Determine the (X, Y) coordinate at the center of the cell enclosing the given text.  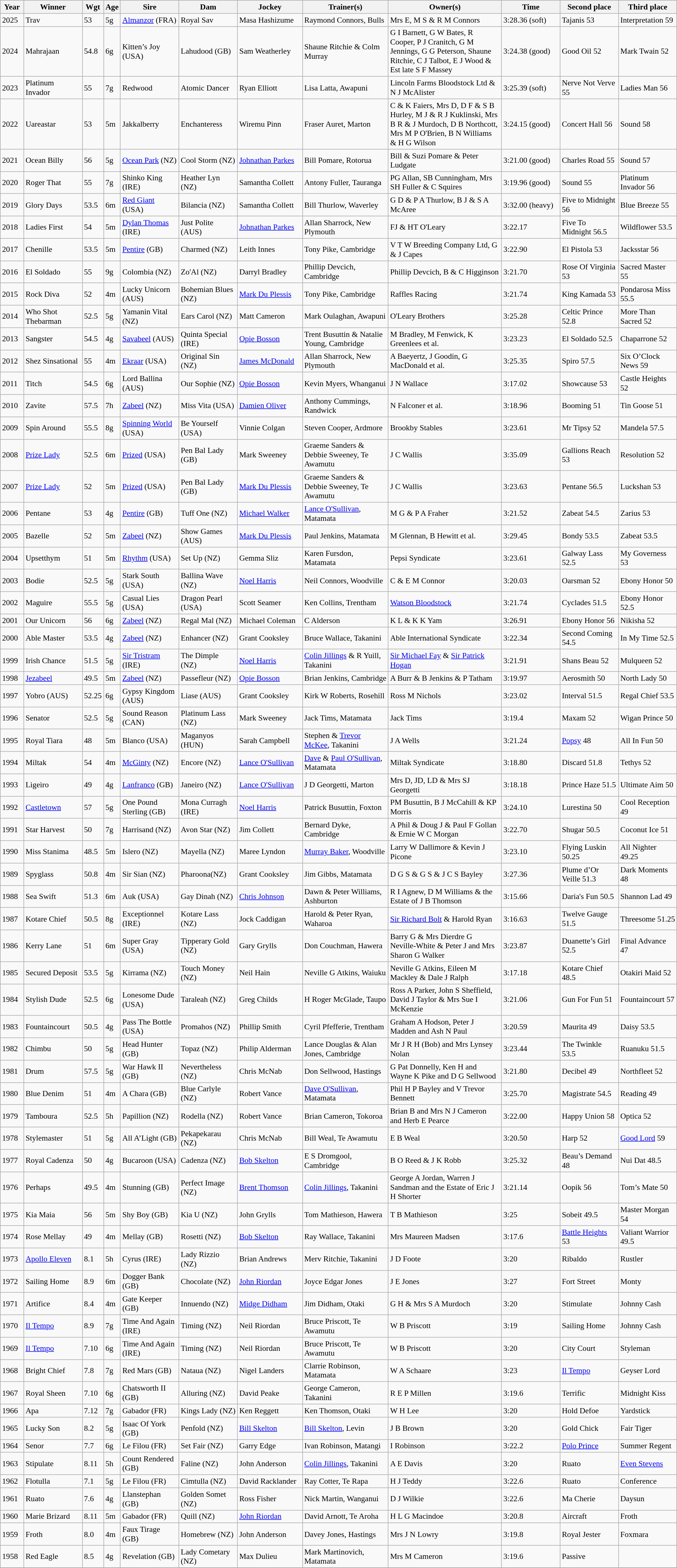
Ears Carol (NZ) (208, 317)
Tin Goose 51 (648, 406)
Raymond Connors, Bulls (345, 20)
Five To Midnight 56.5 (589, 227)
3:23.02 (531, 696)
G Pat Donnelly, Ken H and Wayne K Pike and D G Sellwood (445, 1072)
Mark Martinovich, Matamata (345, 1556)
J A Wells (445, 740)
Phillip Devcich, Cambridge (345, 272)
Irish Chance (53, 661)
1979 (12, 1116)
Mrs D, JD, LD & Mrs SJ Georgetti (445, 785)
3:24.10 (531, 807)
Prince Haze 51.5 (589, 785)
Taraleah (NZ) (208, 1000)
Almanzor (FRA) (150, 20)
3:23.23 (531, 339)
Bondy 53.5 (589, 536)
Ballina Wave (NZ) (208, 580)
7.8 (93, 1371)
All Nighter 49.25 (648, 852)
T B Mathieson (445, 1215)
Gate Keeper (GB) (150, 1304)
Ocean Park (NZ) (150, 161)
Chimbu (53, 1049)
Sound 58 (648, 124)
2018 (12, 227)
King Kamada 53 (589, 294)
Upsetthym (53, 558)
Royal Sheen (53, 1393)
Raffles Racing (445, 294)
Roger That (53, 182)
2013 (12, 339)
7.7 (93, 1446)
Jock Caddigan (270, 919)
Don Couchman, Hawera (345, 946)
8.4 (93, 1304)
3:19.8 (531, 1534)
Brian Andrews (270, 1259)
Kerry Lane (53, 946)
Harp 52 (589, 1138)
Wildflower 53.5 (648, 227)
Castletown (53, 807)
Alluring (NZ) (208, 1393)
Ma Cherie (589, 1499)
Mrs Maureen Madsen (445, 1237)
Platinum Invador 56 (648, 182)
Murray Baker, Woodville (345, 852)
3:18.18 (531, 785)
1993 (12, 785)
2006 (12, 514)
Chris Johnson (270, 896)
Ken Collins, Trentham (345, 603)
Polo Prince (589, 1446)
Ruanuku 51.5 (648, 1049)
Miss Stanima (53, 852)
J B Brown (445, 1429)
Maguire (53, 603)
Tom Mathieson, Hawera (345, 1215)
E S Dromgool, Cambridge (345, 1161)
Conference (648, 1481)
Senator (53, 718)
3:19 (531, 1326)
Miltak Syndicate (445, 763)
Bohemian Blues (NZ) (208, 294)
Homebrew (NZ) (208, 1534)
Jockey (270, 7)
Sir Tristram (IRE) (150, 661)
1991 (12, 830)
El Soldado 52.5 (589, 339)
Good Oil 52 (589, 51)
2009 (12, 428)
Jezabeel (53, 678)
John Grylls (270, 1215)
Michael Walker (270, 514)
Decibel 49 (589, 1072)
Kitten’s Joy (USA) (150, 51)
2025 (12, 20)
Bill Skelton, Levin (345, 1429)
Sacred Master 55 (648, 272)
Ebony Honor 52.5 (648, 603)
Phil H P Bayley and V Trevor Bennett (445, 1094)
Stephen & Trevor McKee, Takanini (345, 740)
FJ & HT O'Leary (445, 227)
54.8 (93, 51)
3:20.03 (531, 580)
3:21.52 (531, 514)
Booming 51 (589, 406)
Maxam 52 (589, 718)
Islero (NZ) (150, 852)
Perhaps (53, 1188)
David Arnott, Te Aroha (345, 1517)
Marie Brizard (53, 1517)
2017 (12, 250)
1967 (12, 1393)
Chenille (53, 250)
Our Unicorn (53, 620)
Kotare Chief (53, 919)
2011 (12, 383)
Lurestina 50 (589, 807)
Ladies Man 56 (648, 88)
3:21.24 (531, 740)
Lord Ballina (AUS) (150, 383)
1983 (12, 1027)
McGinty (NZ) (150, 763)
Daisy 53.5 (648, 1027)
Merv Ritchie, Takanini (345, 1259)
1965 (12, 1429)
Star Harvest (53, 830)
Sound 57 (648, 161)
Nui Dat 48.5 (648, 1161)
Pentane 56.5 (589, 487)
Platinum Lass (NZ) (208, 718)
The Dimple (NZ) (208, 661)
Touch Money (NZ) (208, 973)
1997 (12, 696)
Cyclades 51.5 (589, 603)
3:28.36 (soft) (531, 20)
Sobeit 49.5 (589, 1215)
Jakkalberry (150, 124)
Bill Weal, Te Awamutu (345, 1138)
Regal Chief 53.5 (648, 696)
War Hawk II (GB) (150, 1072)
Spiro 57.5 (589, 361)
Six O’Clock News 59 (648, 361)
1984 (12, 1000)
Count Rendered (GB) (150, 1464)
Terrific (589, 1393)
3:23.63 (531, 487)
Red Eagle (53, 1556)
Gold Chick (589, 1429)
Sarah Campbell (270, 740)
Dave & Paul O'Sullivan, Matamata (345, 763)
Titch (53, 383)
Auk (USA) (150, 896)
Threesome 51.25 (648, 919)
Age (112, 7)
Concert Hall 56 (589, 124)
1995 (12, 740)
3:35.09 (531, 455)
Jim Gibbs, Matamata (345, 875)
M Bradley, M Fenwick, K Greenlees et al. (445, 339)
Royal Cadenza (53, 1161)
3:19.97 (531, 678)
3:25.70 (531, 1094)
2022 (12, 124)
2019 (12, 205)
Revelation (GB) (150, 1556)
Savabeel (AUS) (150, 339)
Optica 52 (648, 1116)
My Governess 53 (648, 558)
PM Busuttin, B J McCahill & KP Morris (445, 807)
1978 (12, 1138)
1986 (12, 946)
3:32.00 (heavy) (531, 205)
Davey Jones, Hastings (345, 1534)
Stark South (USA) (150, 580)
Trav (53, 20)
Trent Busuttin & Natalie Young, Cambridge (345, 339)
Jim Didham, Otaki (345, 1304)
Jim Collett (270, 830)
Maganyos (HUN) (208, 740)
48 (93, 740)
Artifice (53, 1304)
Zarius 53 (648, 514)
Be Yourself (USA) (208, 428)
Sir Michael Fay & Sir Patrick Hogan (445, 661)
Bruce Wallace, Takanini (345, 638)
Bazelle (53, 536)
3:19.96 (good) (531, 182)
1985 (12, 973)
2014 (12, 317)
Ray Cotter, Te Rapa (345, 1481)
Brent Thomson (270, 1188)
1977 (12, 1161)
Shez Sinsational (53, 361)
Pondarosa Miss 55.5 (648, 294)
Bernard Dyke, Cambridge (345, 830)
Popsy 48 (589, 740)
V T W Breeding Company Ltd, G & J Capes (445, 250)
I Robinson (445, 1446)
Quill (NZ) (208, 1517)
Nevertheless (NZ) (208, 1072)
J E Jones (445, 1281)
All A’Light (GB) (150, 1138)
Nigel Landers (270, 1371)
Pepsi Syndicate (445, 558)
Passefleur (NZ) (208, 678)
B O Reed & J K Robb (445, 1161)
R I Agnew, D M Williams & the Estate of J B Thomson (445, 896)
Watson Bloodstock (445, 603)
Michael Coleman (270, 620)
Ekraar (USA) (150, 361)
Quinta Special (IRE) (208, 339)
Larry W Dallimore & Kevin J Picone (445, 852)
1962 (12, 1481)
Kings Lady (NZ) (208, 1411)
8.1 (93, 1259)
Stunning (GB) (150, 1188)
Mr J R H (Bob) and Mrs Lynsey Nolan (445, 1049)
3:25.35 (531, 361)
Original Sin (NZ) (208, 361)
2012 (12, 361)
1980 (12, 1094)
Wigan Prince 50 (648, 718)
One Pound Sterling (GB) (150, 807)
Lady Cometary (NZ) (208, 1556)
3:24.15 (good) (531, 124)
Tajanis 53 (589, 20)
Flying Luskin 50.25 (589, 852)
1973 (12, 1259)
M G & P A Fraher (445, 514)
Chatsworth II (GB) (150, 1393)
Glory Days (53, 205)
Trainer(s) (345, 7)
Drum (53, 1072)
A Baeyertz, J Goodin, G MacDonald et al. (445, 361)
Sire (150, 7)
H Roger McGlade, Taupo (345, 1000)
8.5 (93, 1556)
Cimtulla (NZ) (208, 1481)
Patrick Busuttin, Foxton (345, 807)
Able Master (53, 638)
Lance Douglas & Alan Jones, Cambridge (345, 1049)
Gun For Fun 51 (589, 1000)
Tipperary Gold (NZ) (208, 946)
Styleman (648, 1348)
Rosetti (NZ) (208, 1237)
A Chara (GB) (150, 1094)
3:27.36 (531, 875)
1964 (12, 1446)
Cyrus (IRE) (150, 1259)
3:21.70 (531, 272)
Spin Around (53, 428)
Matt Cameron (270, 317)
G H & Mrs S A Murdoch (445, 1304)
Barry G & Mrs Dierdre G Neville-White & Peter J and Mrs Sharon G Walker (445, 946)
Coconut Ice 51 (648, 830)
Janeiro (NZ) (208, 785)
2015 (12, 294)
Phillip Smith (270, 1027)
7.1 (93, 1481)
3:24.38 (good) (531, 51)
Enhancer (NZ) (208, 638)
Valiant Warrior 49.5 (648, 1237)
Rose Of Virginia 53 (589, 272)
Apa (53, 1411)
Rhythm (USA) (150, 558)
2003 (12, 580)
3:23 (531, 1371)
Cool Storm (NZ) (208, 161)
Encore (NZ) (208, 763)
Rodella (NZ) (208, 1116)
Bodie (53, 580)
Monty (648, 1281)
Lisa Latta, Awapuni (345, 88)
Battle Heights 53 (589, 1237)
3:18.80 (531, 763)
Head Hunter (GB) (150, 1049)
Nataua (NZ) (208, 1371)
Avon Star (NZ) (208, 830)
Graham A Hodson, Peter J Madden and Ash N Paul (445, 1027)
3:29.45 (531, 536)
Nick Martin, Wanganui (345, 1499)
George Cameron, Takanini (345, 1393)
Masa Hashizume (270, 20)
Mrs E, M S & R M Connors (445, 20)
A E Davis (445, 1464)
Second place (589, 7)
M Glennan, B Hewitt et al. (445, 536)
Maree Lyndon (270, 852)
Gary Grylls (270, 946)
C Alderson (345, 620)
Resolution 52 (648, 455)
Neville G Atkins, Waiuku (345, 973)
Wgt (93, 7)
2002 (12, 603)
Don Sellwood, Hastings (345, 1072)
Showcause 53 (589, 383)
Set Up (NZ) (208, 558)
Dark Moments 48 (648, 875)
Even Stevens (648, 1464)
1972 (12, 1281)
Winner (53, 7)
Red Mars (GB) (150, 1371)
Promahos (NZ) (208, 1027)
Nerve Not Verve 55 (589, 88)
Ladies First (53, 227)
Otakiri Maid 52 (648, 973)
3:25 (531, 1215)
K L & K K Yam (445, 620)
Final Advance 47 (648, 946)
Isaac Of York (GB) (150, 1429)
Bucaroon (USA) (150, 1161)
2008 (12, 455)
Tuff One (NZ) (208, 514)
In My Time 52.5 (648, 638)
Garry Edge (270, 1446)
Castle Heights 52 (648, 383)
Sound Reason (CAN) (150, 718)
Enchanteress (208, 124)
Midge Didham (270, 1304)
Stipulate (53, 1464)
Uareastar (53, 124)
Darryl Bradley (270, 272)
Mr Tipsy 52 (589, 428)
Mulqueen 52 (648, 661)
Five to Midnight 56 (589, 205)
Yardstick (648, 1411)
3:22.2 (531, 1446)
Cool Reception 49 (648, 807)
51.3 (93, 896)
Joyce Edgar Jones (345, 1281)
Zabeat 54.5 (589, 514)
Third place (648, 7)
Spinning World (USA) (150, 428)
2020 (12, 182)
Passive (589, 1556)
Neil Hain (270, 973)
Lance O'Sullivan, Matamata (345, 514)
1960 (12, 1517)
Daysun (648, 1499)
Pentane (53, 514)
Gypsy Kingdom (AUS) (150, 696)
Shans Beau 52 (589, 661)
Fair Tiger (648, 1429)
Sea Swift (53, 896)
Sir Sian (NZ) (150, 875)
Ross M Nichols (445, 696)
Spyglass (53, 875)
1990 (12, 852)
Bill Thurlow, Waverley (345, 205)
Zavite (53, 406)
1958 (12, 1556)
2021 (12, 161)
Good Lord 59 (648, 1138)
City Court (589, 1348)
G D & P A Thurlow, B J & S A McAree (445, 205)
Second Coming 54.5 (589, 638)
Fraser Auret, Marton (345, 124)
Secured Deposit (53, 973)
Able International Syndicate (445, 638)
2005 (12, 536)
3:23.10 (531, 852)
Nikisha 52 (648, 620)
Platinum Invador (53, 88)
Northfleet 52 (648, 1072)
Royal Jester (589, 1534)
Miss Vita (USA) (208, 406)
3:21.00 (good) (531, 161)
Luckshan 53 (648, 487)
3:20.8 (531, 1517)
3:22.00 (531, 1116)
8.0 (93, 1534)
Topaz (NZ) (208, 1049)
Colombia (NZ) (150, 272)
1996 (12, 718)
Miltak (53, 763)
2004 (12, 558)
Harold & Peter Ryan, Waharoa (345, 919)
Ribaldo (589, 1259)
Aerosmith 50 (589, 678)
1975 (12, 1215)
3:26.91 (531, 620)
Lucky Unicorn (AUS) (150, 294)
1959 (12, 1534)
1971 (12, 1304)
Jack Tims, Matamata (345, 718)
1970 (12, 1326)
Cadenza (NZ) (208, 1161)
Charmed (NZ) (208, 250)
Fountaincourt 57 (648, 1000)
Brookby Stables (445, 428)
El Soldado (53, 272)
Bill Pomare, Rotorua (345, 161)
Dylan Thomas (IRE) (150, 227)
Year (12, 7)
O'Leary Brothers (445, 317)
Stylemaster (53, 1138)
51.5 (93, 661)
Jack Tims (445, 718)
Ocean Billy (53, 161)
Mrs M Cameron (445, 1556)
Blue Carlyle (NZ) (208, 1094)
Tom’s Mate 50 (648, 1188)
Cyril Pfefferie, Trentham (345, 1027)
2024 (12, 51)
Bilancia (NZ) (208, 205)
Rock Diva (53, 294)
Penfold (NZ) (208, 1429)
Dave O'Sullivan, Matamata (345, 1094)
Daria's Fun 50.5 (589, 896)
Ken Reggett (270, 1411)
1968 (12, 1371)
Magistrate 54.5 (589, 1094)
Vinnie Colgan (270, 428)
Kevin Myers, Whanganui (345, 383)
W H Lee (445, 1411)
1987 (12, 919)
3:21.14 (531, 1188)
Lahudood (GB) (208, 51)
Yobro (AUS) (53, 696)
3:19.4 (531, 718)
Harrisand (NZ) (150, 830)
3:22.17 (531, 227)
C & E M Connor (445, 580)
1989 (12, 875)
Casual Lies (USA) (150, 603)
3:25.32 (531, 1161)
Kirrama (NZ) (150, 973)
Kia Maia (53, 1215)
Clarrie Robinson, Matamata (345, 1371)
Steven Cooper, Ardmore (345, 428)
2000 (12, 638)
Ross Fisher (270, 1499)
1963 (12, 1464)
Interpretation 59 (648, 20)
Hold Defoe (589, 1411)
Dragon Pearl (USA) (208, 603)
Dam (208, 7)
1988 (12, 896)
Time (531, 7)
52.25 (93, 696)
1982 (12, 1049)
7.6 (93, 1499)
Interval 51.5 (589, 696)
Happy Union 58 (589, 1116)
Redwood (150, 88)
Pharoona(NZ) (208, 875)
Lady Rizzio (NZ) (208, 1259)
1999 (12, 661)
57 (93, 807)
Geyser Lord (648, 1371)
Mrs J N Lowry (445, 1534)
Damien Oliver (270, 406)
Colin Jillings & R Yuill, Takanini (345, 661)
Mahrajaan (53, 51)
Lanfranco (GB) (150, 785)
Foxmara (648, 1534)
Lucky Son (53, 1429)
Apollo Eleven (53, 1259)
Golden Somet (NZ) (208, 1499)
North Lady 50 (648, 678)
3:17.18 (531, 973)
Royal Tiara (53, 740)
3:20.50 (531, 1138)
2001 (12, 620)
J N Wallace (445, 383)
Liase (AUS) (208, 696)
3:16.63 (531, 919)
1976 (12, 1188)
D G S & G S & J C S Bayley (445, 875)
Shinko King (IRE) (150, 182)
Atomic Dancer (208, 88)
Zabeat 53.5 (648, 536)
3:21.80 (531, 1072)
Ryan Elliott (270, 88)
Ross A Parker, John S Sheffield, David J Taylor & Mrs Sue I McKenzie (445, 1000)
Mark Twain 52 (648, 51)
Wiremu Pinn (270, 124)
3:23.44 (531, 1049)
Discard 51.8 (589, 763)
Beau’s Demand 48 (589, 1161)
Faux Tirage (GB) (150, 1534)
Kotare Lass (NZ) (208, 919)
Rustler (648, 1259)
Scott Seamer (270, 603)
Exceptionnel (IRE) (150, 919)
E B Weal (445, 1138)
1994 (12, 763)
Faline (NZ) (208, 1464)
Bill Skelton (270, 1429)
PG Allan, SB Cunningham, Mrs SH Fuller & C Squires (445, 182)
3:15.66 (531, 896)
Phillip Devcich, B & C Higginson (445, 272)
Blue Denim (53, 1094)
Dogger Bank (GB) (150, 1281)
Tethys 52 (648, 763)
Gay Dinah (NZ) (208, 896)
J D Foote (445, 1259)
Mark Oulaghan, Awapuni (345, 317)
1992 (12, 807)
Bright Chief (53, 1371)
2023 (12, 88)
2007 (12, 487)
Innuendo (NZ) (208, 1304)
3:20.59 (531, 1027)
Owner(s) (445, 7)
Tamboura (53, 1116)
Stimulate (589, 1304)
Anthony Cummings, Randwick (345, 406)
Senor (53, 1446)
R E P Millen (445, 1393)
Chocolate (NZ) (208, 1281)
1961 (12, 1499)
The Twinkle 53.5 (589, 1049)
Mandela 57.5 (648, 428)
Ligeiro (53, 785)
Ultimate Aim 50 (648, 785)
Rose Mellay (53, 1237)
1966 (12, 1411)
Stylish Dude (53, 1000)
Shaune Ritchie & Colm Murray (345, 51)
Kia U (NZ) (208, 1215)
Sangster (53, 339)
Antony Fuller, Tauranga (345, 182)
Karen Fursdon, Matamata (345, 558)
Ken Thomson, Otaki (345, 1411)
3:21.06 (531, 1000)
2010 (12, 406)
8.2 (93, 1429)
David Racklander (270, 1481)
Just Polite (AUS) (208, 227)
Kirk W Roberts, Rosehill (345, 696)
Max Dulieu (270, 1556)
3:22.90 (531, 250)
Papillion (NZ) (150, 1116)
Flotulla (53, 1481)
1969 (12, 1348)
Fountaincourt (53, 1027)
Blanco (USA) (150, 740)
C & K Faiers, Mrs D, D F & S B Hurley, M J & R J Kuklinski, Mrs B R & J Murdoch, D B Northcott, Mrs M P O'Brien, B N Williams & H G Wilson (445, 124)
Dawn & Peter Williams, Ashburton (345, 896)
Ivan Robinson, Matangi (345, 1446)
3:23.87 (531, 946)
Galway Lass 52.5 (589, 558)
7.12 (93, 1411)
Show Games (AUS) (208, 536)
Sound 55 (589, 182)
3:22.34 (531, 638)
A Phil & Doug J & Paul F Gollan & Ernie W C Morgan (445, 830)
Regal Mal (NZ) (208, 620)
Zo'Al (NZ) (208, 272)
H L G Macindoe (445, 1517)
W A Schaare (445, 1371)
Ebony Honor 50 (648, 580)
Shannon Lad 49 (648, 896)
Twelve Gauge 51.5 (589, 919)
Mellay (GB) (150, 1237)
3:22.70 (531, 830)
Maurita 49 (589, 1027)
3:27 (531, 1281)
Paul Jenkins, Matamata (345, 536)
All In Fun 50 (648, 740)
Summer Regent (648, 1446)
Bill & Suzi Pomare & Peter Ludgate (445, 161)
Master Morgan 54 (648, 1215)
Lonesome Dude (USA) (150, 1000)
N Falconer et al. (445, 406)
Ray Wallace, Takanini (345, 1237)
Aircraft (589, 1517)
G I Barnett, G W Bates, R Cooper, P J Cranitch, G M Jennings, G G Peterson, Shaune Ritchie, C J Talbot, E J Wood & Est late S F Massey (445, 51)
Brian Cameron, Tokoroa (345, 1116)
Oopik 56 (589, 1188)
Duanette’s Girl 52.5 (589, 946)
1981 (12, 1072)
Shy Boy (GB) (150, 1215)
Shugar 50.5 (589, 830)
Brian Jenkins, Cambridge (345, 678)
Midnight Kiss (648, 1393)
Fort Street (589, 1281)
Neil Connors, Woodville (345, 580)
Llanstephan (GB) (150, 1499)
Royal Sav (208, 20)
Jacksstar 56 (648, 250)
Reading 49 (648, 1094)
Greg Childs (270, 1000)
Neville G Atkins, Eileen M Mackley & Dale J Ralph (445, 973)
Oarsman 52 (589, 580)
J D Georgetti, Marton (345, 785)
D J Wilkie (445, 1499)
50.8 (93, 875)
H J Teddy (445, 1481)
7h (112, 406)
Lincoln Farms Bloodstock Ltd & N J McAlister (445, 88)
3:25.39 (soft) (531, 88)
Gallions Reach 53 (589, 455)
James McDonald (270, 361)
2016 (12, 272)
Yamanin Vital (NZ) (150, 317)
Super Gray (USA) (150, 946)
Who Shot Thebarman (53, 317)
48.5 (93, 852)
Heather Lyn (NZ) (208, 182)
Sam Weatherley (270, 51)
Set Fair (NZ) (208, 1446)
3:17.6 (531, 1237)
1974 (12, 1237)
David Peake (270, 1393)
Gemma Sliz (270, 558)
3:17.02 (531, 383)
Perfect Image (NZ) (208, 1188)
El Pistola 53 (589, 250)
Pass The Bottle (USA) (150, 1027)
Mayella (NZ) (208, 852)
Philip Alderman (270, 1049)
George A Jordan, Warren J Sandman and the Estate of Eric J H Shorter (445, 1188)
Chaparrone 52 (648, 339)
Charles Road 55 (589, 161)
Plume d’Or Veille 51.3 (589, 875)
3:25.28 (531, 317)
Celtic Prince 52.8 (589, 317)
3:18.96 (531, 406)
Ebony Honor 56 (589, 620)
Sir Richard Bolt & Harold Ryan (445, 919)
Our Sophie (NZ) (208, 383)
Pekapekarau (NZ) (208, 1138)
Blue Breeze 55 (648, 205)
More Than Sacred 52 (648, 317)
9g (112, 272)
Brian B and Mrs N J Cameron and Herb E Pearce (445, 1116)
Kotare Chief 48.5 (589, 973)
Red Giant (USA) (150, 205)
A Burr & B Jenkins & P Tatham (445, 678)
Mona Curragh (IRE) (208, 807)
1998 (12, 678)
3:21.91 (531, 661)
Leith Innes (270, 250)
